Scan for the cell matching the given text and deliver its [X, Y] coordinate at center. 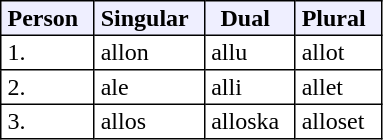
allon [150, 52]
3. [48, 121]
Singular [150, 18]
Person [48, 18]
Dual [249, 18]
allu [249, 52]
alloset [338, 121]
alli [249, 87]
2. [48, 87]
1. [48, 52]
ale [150, 87]
allet [338, 87]
alloska [249, 121]
allos [150, 121]
Plural [338, 18]
allot [338, 52]
